For the text-containing cell, return its midpoint in (X, Y) coordinate format. 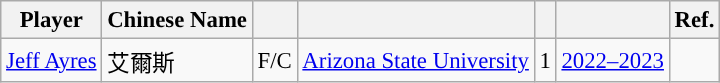
Jeff Ayres (52, 61)
Chinese Name (177, 20)
2022–2023 (612, 61)
F/C (274, 61)
艾爾斯 (177, 61)
Ref. (694, 20)
Arizona State University (416, 61)
1 (545, 61)
Player (52, 20)
